Find where the given text appears and provide that cell's center as (X, Y) coordinate. 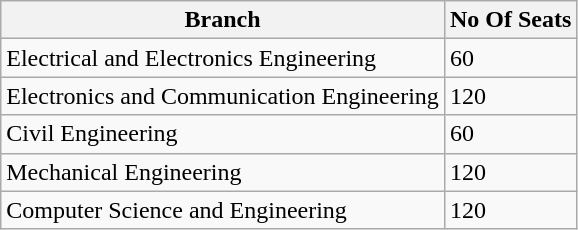
Branch (223, 20)
No Of Seats (510, 20)
Mechanical Engineering (223, 172)
Civil Engineering (223, 134)
Electronics and Communication Engineering (223, 96)
Electrical and Electronics Engineering (223, 58)
Computer Science and Engineering (223, 210)
